Find where the given text appears and provide that cell's center as [x, y] coordinate. 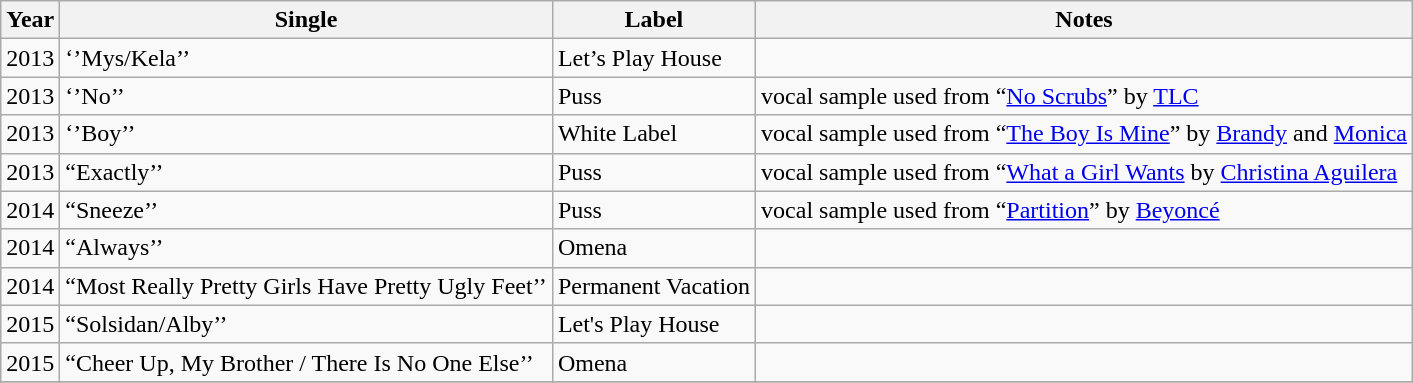
Year [30, 20]
Permanent Vacation [654, 286]
“Sneeze’’ [306, 210]
Label [654, 20]
Single [306, 20]
vocal sample used from “Partition” by Beyoncé [1084, 210]
White Label [654, 134]
“Most Really Pretty Girls Have Pretty Ugly Feet’’ [306, 286]
vocal sample used from “The Boy Is Mine” by Brandy and Monica [1084, 134]
‘’Mys/Kela’’ [306, 58]
“Solsidan/Alby’’ [306, 324]
Let's Play House [654, 324]
Let’s Play House [654, 58]
“Cheer Up, My Brother / There Is No One Else’’ [306, 362]
‘’No’’ [306, 96]
“Always’’ [306, 248]
vocal sample used from “No Scrubs” by TLC [1084, 96]
vocal sample used from “What a Girl Wants by Christina Aguilera [1084, 172]
Notes [1084, 20]
“Exactly’’ [306, 172]
‘’Boy’’ [306, 134]
